Search for the cell housing the specified text and yield its (X, Y) center coordinate. 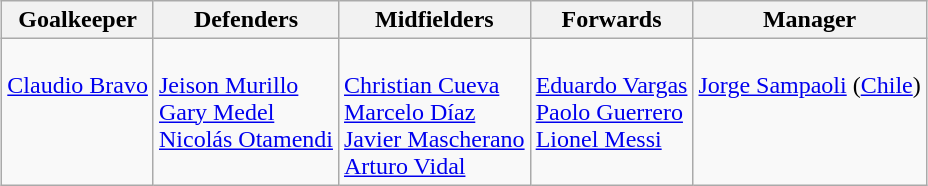
Christian Cueva Marcelo Díaz Javier Mascherano Arturo Vidal (434, 112)
Defenders (246, 20)
Eduardo Vargas Paolo Guerrero Lionel Messi (612, 112)
Jorge Sampaoli (Chile) (810, 112)
Forwards (612, 20)
Claudio Bravo (78, 112)
Goalkeeper (78, 20)
Jeison Murillo Gary Medel Nicolás Otamendi (246, 112)
Manager (810, 20)
Midfielders (434, 20)
